Detect which cell encompasses the target text, then output its (X, Y) center coordinate. 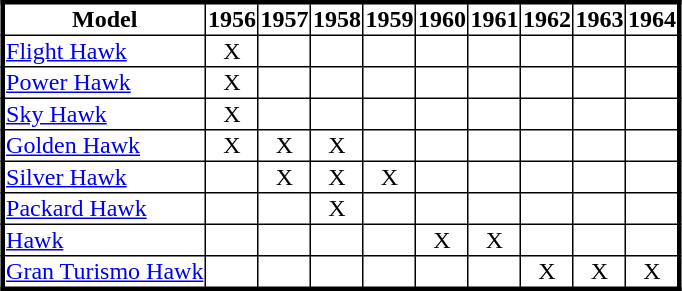
1956 (232, 18)
1962 (547, 18)
Golden Hawk (104, 146)
Sky Hawk (104, 114)
Silver Hawk (104, 177)
1957 (284, 18)
1963 (599, 18)
Packard Hawk (104, 209)
Gran Turismo Hawk (104, 272)
Flight Hawk (104, 51)
Power Hawk (104, 83)
Hawk (104, 240)
1959 (389, 18)
1961 (494, 18)
1958 (337, 18)
1964 (653, 18)
Model (104, 18)
1960 (442, 18)
